For the text-containing cell, return its midpoint in [x, y] coordinate format. 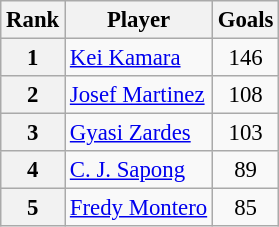
Rank [33, 20]
Goals [245, 20]
Fredy Montero [139, 208]
Josef Martinez [139, 95]
3 [33, 133]
108 [245, 95]
85 [245, 208]
Kei Kamara [139, 58]
1 [33, 58]
Player [139, 20]
146 [245, 58]
2 [33, 95]
5 [33, 208]
4 [33, 170]
Gyasi Zardes [139, 133]
103 [245, 133]
89 [245, 170]
C. J. Sapong [139, 170]
